Identify which cell holds the provided text, then report its [X, Y] central coordinate. 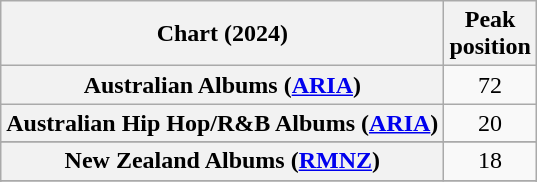
New Zealand Albums (RMNZ) [222, 161]
72 [490, 85]
Australian Hip Hop/R&B Albums (ARIA) [222, 123]
Chart (2024) [222, 34]
Peakposition [490, 34]
Australian Albums (ARIA) [222, 85]
18 [490, 161]
20 [490, 123]
